Search for the cell housing the specified text and yield its [X, Y] center coordinate. 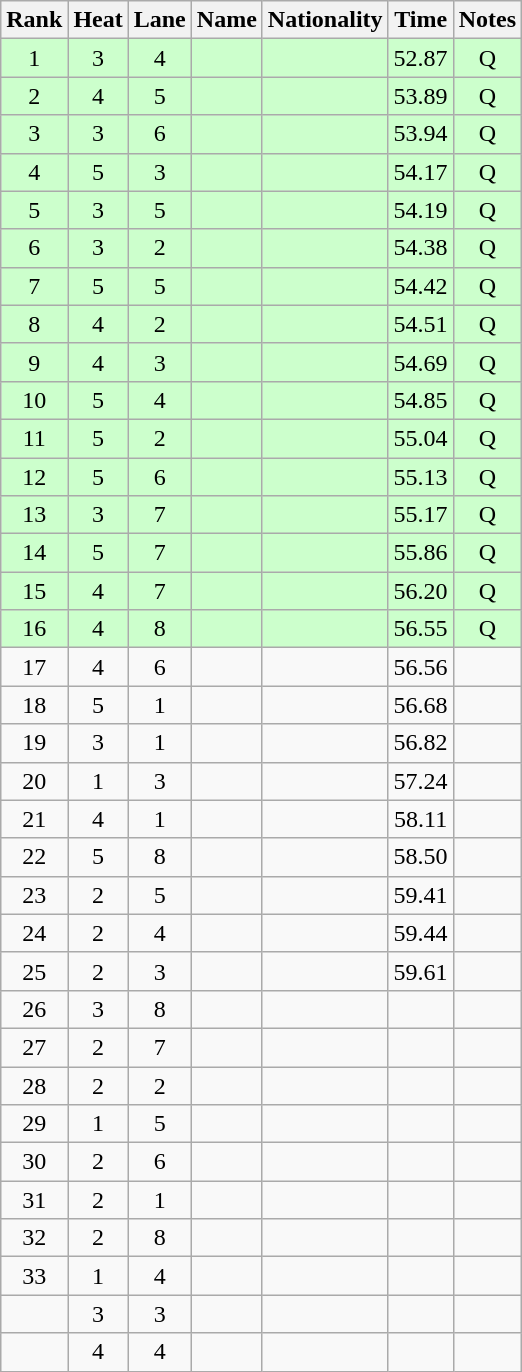
31 [34, 1200]
Notes [487, 20]
58.11 [420, 819]
14 [34, 553]
56.56 [420, 667]
24 [34, 933]
Name [226, 20]
20 [34, 781]
59.44 [420, 933]
56.68 [420, 705]
16 [34, 629]
23 [34, 895]
52.87 [420, 58]
59.41 [420, 895]
Lane [160, 20]
54.69 [420, 362]
17 [34, 667]
56.20 [420, 591]
Heat [98, 20]
21 [34, 819]
55.04 [420, 438]
54.38 [420, 248]
15 [34, 591]
29 [34, 1124]
19 [34, 743]
9 [34, 362]
Rank [34, 20]
28 [34, 1085]
18 [34, 705]
54.51 [420, 324]
54.42 [420, 286]
59.61 [420, 971]
11 [34, 438]
25 [34, 971]
58.50 [420, 857]
26 [34, 1009]
55.86 [420, 553]
53.94 [420, 134]
54.85 [420, 400]
54.17 [420, 172]
Time [420, 20]
13 [34, 515]
30 [34, 1162]
55.13 [420, 477]
56.55 [420, 629]
33 [34, 1276]
54.19 [420, 210]
22 [34, 857]
32 [34, 1238]
57.24 [420, 781]
10 [34, 400]
56.82 [420, 743]
55.17 [420, 515]
53.89 [420, 96]
Nationality [325, 20]
27 [34, 1047]
12 [34, 477]
